Return the [x, y] coordinate for the center point of the cell that contains the specified text.  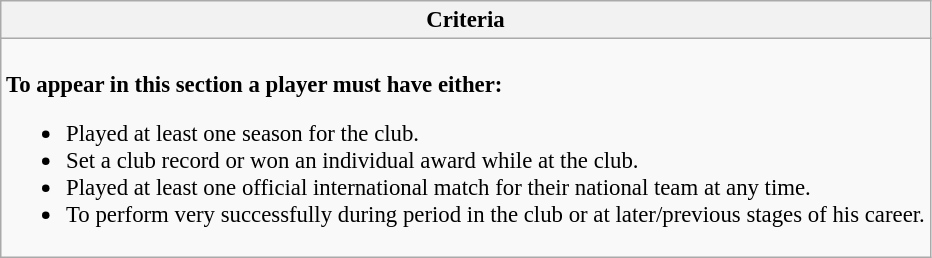
Criteria [466, 20]
